Output the [X, Y] coordinate of the center of the cell containing the given text.  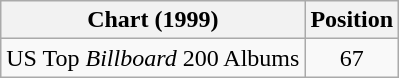
67 [352, 58]
US Top Billboard 200 Albums [153, 58]
Chart (1999) [153, 20]
Position [352, 20]
